Return the (X, Y) coordinate for the center point of the cell that contains the specified text.  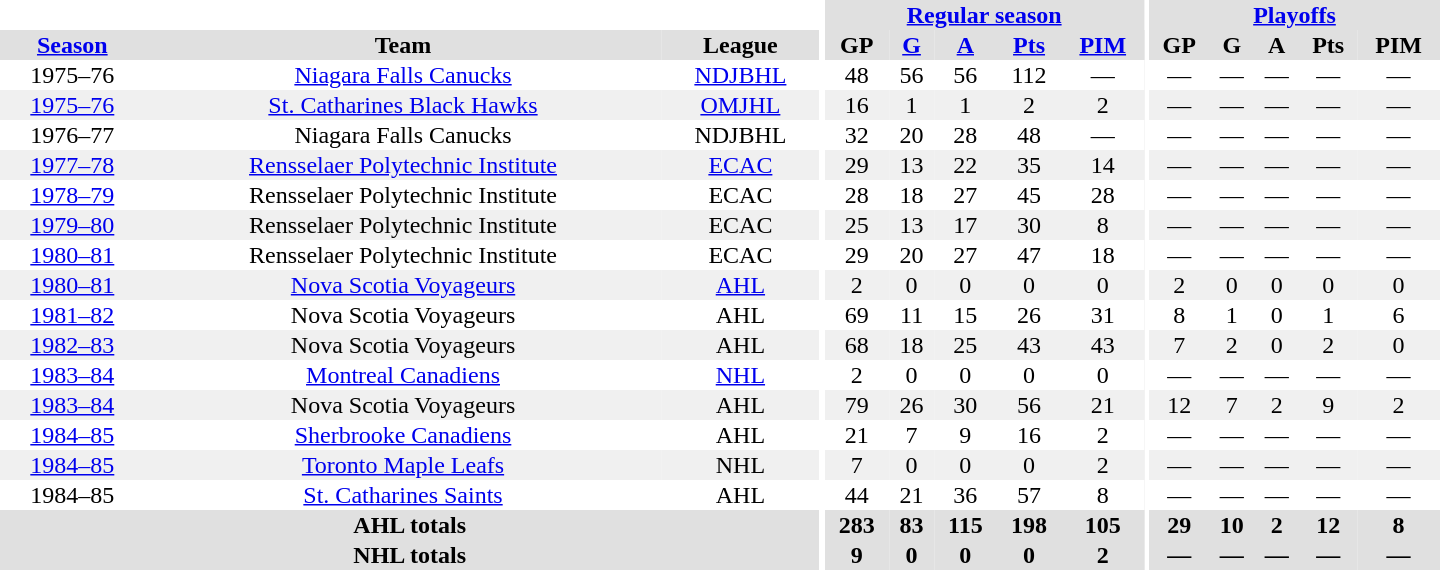
11 (912, 315)
St. Catharines Saints (404, 495)
1981–82 (72, 315)
Regular season (984, 15)
22 (966, 165)
79 (856, 405)
283 (856, 525)
Team (404, 45)
St. Catharines Black Hawks (404, 105)
Season (72, 45)
35 (1030, 165)
83 (912, 525)
44 (856, 495)
31 (1102, 315)
68 (856, 345)
1977–78 (72, 165)
14 (1102, 165)
1979–80 (72, 225)
105 (1102, 525)
Toronto Maple Leafs (404, 465)
10 (1232, 525)
15 (966, 315)
47 (1030, 255)
32 (856, 135)
OMJHL (740, 105)
Playoffs (1294, 15)
17 (966, 225)
1976–77 (72, 135)
AHL totals (410, 525)
115 (966, 525)
112 (1030, 75)
6 (1398, 315)
57 (1030, 495)
Sherbrooke Canadiens (404, 435)
45 (1030, 195)
198 (1030, 525)
69 (856, 315)
1978–79 (72, 195)
36 (966, 495)
League (740, 45)
Montreal Canadiens (404, 375)
1982–83 (72, 345)
NHL totals (410, 555)
